Determine the [x, y] coordinate at the center of the cell enclosing the given text.  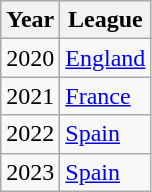
England [106, 58]
France [106, 96]
Year [30, 20]
2021 [30, 96]
League [106, 20]
2022 [30, 134]
2023 [30, 172]
2020 [30, 58]
